For the text-containing cell, return its midpoint in (x, y) coordinate format. 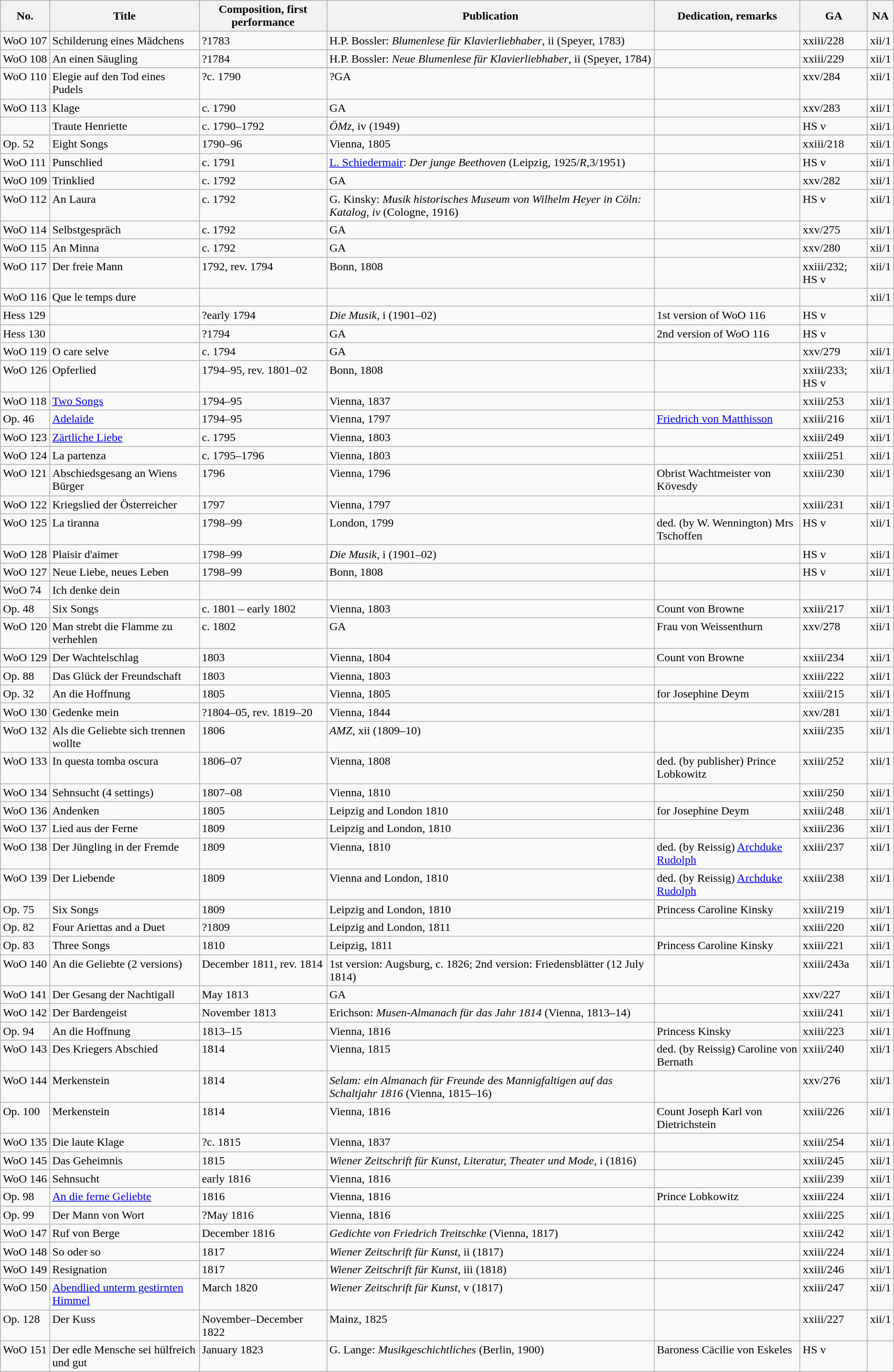
xxiii/218 (834, 144)
xxiii/243a (834, 970)
xxiii/227 (834, 1325)
Wiener Zeitschrift für Kunst, iii (1818) (490, 1269)
Que le temps dure (124, 297)
Gedenke mein (124, 712)
xxiii/249 (834, 437)
Wiener Zeitschrift für Kunst, Literatur, Theater und Mode, i (1816) (490, 1161)
Abschiedsgesang an Wiens Bürger (124, 480)
Op. 32 (25, 694)
Princess Kinsky (727, 1031)
WoO 120 (25, 633)
WoO 116 (25, 297)
WoO 134 (25, 792)
xxiii/242 (834, 1233)
c. 1791 (263, 162)
Op. 94 (25, 1031)
Op. 99 (25, 1215)
?1784 (263, 59)
xxiii/252 (834, 768)
xxv/279 (834, 352)
In questa tomba oscura (124, 768)
WoO 110 (25, 83)
NA (881, 16)
xxiii/254 (834, 1142)
xxiii/219 (834, 909)
?May 1816 (263, 1215)
xxiii/230 (834, 480)
1794–95, rev. 1801–02 (263, 376)
Op. 100 (25, 1118)
ded. (by W. Wennington) Mrs Tschoffen (727, 529)
Trinklied (124, 180)
xxiii/234 (834, 658)
c. 1802 (263, 633)
Der freie Mann (124, 272)
Leipzig, 1811 (490, 945)
Wiener Zeitschrift für Kunst, v (1817) (490, 1294)
xxiii/247 (834, 1294)
Prince Lobkowitz (727, 1197)
AMZ, xii (1809–10) (490, 737)
December 1816 (263, 1233)
xxv/275 (834, 230)
Selam: ein Almanach für Freunde des Mannigfaltigen auf das Schaltjahr 1816 (Vienna, 1815–16) (490, 1087)
Publication (490, 16)
WoO 113 (25, 108)
xxiii/223 (834, 1031)
WoO 137 (25, 829)
Vienna, 1808 (490, 768)
H.P. Bossler: Blumenlese für Klavierliebhaber, ii (Speyer, 1783) (490, 41)
xxiii/246 (834, 1269)
1792, rev. 1794 (263, 272)
WoO 147 (25, 1233)
Dedication, remarks (727, 16)
WoO 128 (25, 554)
?c. 1815 (263, 1142)
So oder so (124, 1251)
Man strebt die Flamme zu verhehlen (124, 633)
Mainz, 1825 (490, 1325)
xxiii/232; HS v (834, 272)
?1804–05, rev. 1819–20 (263, 712)
WoO 115 (25, 248)
An Laura (124, 205)
xxiii/241 (834, 1013)
1790–96 (263, 144)
ded. (by Reissig) Caroline von Bernath (727, 1056)
Count Joseph Karl von Dietrichstein (727, 1118)
?1809 (263, 927)
Selbstgespräch (124, 230)
Op. 88 (25, 676)
xxiii/228 (834, 41)
Hess 129 (25, 316)
xxiii/236 (834, 829)
xxiii/226 (834, 1118)
xxiii/221 (834, 945)
?1783 (263, 41)
G. Kinsky: Musik historisches Museum von Wilhelm Heyer in Cöln: Katalog, iv (Cologne, 1916) (490, 205)
WoO 124 (25, 455)
early 1816 (263, 1179)
xxv/278 (834, 633)
WoO 117 (25, 272)
L. Schiedermair: Der junge Beethoven (Leipzig, 1925/R,3/1951) (490, 162)
1807–08 (263, 792)
January 1823 (263, 1357)
Op. 75 (25, 909)
WoO 119 (25, 352)
WoO 151 (25, 1357)
Wiener Zeitschrift für Kunst, ii (1817) (490, 1251)
?1794 (263, 334)
Gedichte von Friedrich Treitschke (Vienna, 1817) (490, 1233)
xxiii/238 (834, 884)
Erichson: Musen-Almanach für das Jahr 1814 (Vienna, 1813–14) (490, 1013)
May 1813 (263, 995)
WoO 111 (25, 162)
xxiii/237 (834, 854)
Lied aus der Ferne (124, 829)
Der Wachtelschlag (124, 658)
1806 (263, 737)
Opferlied (124, 376)
Der edle Mensche sei hülfreich und gut (124, 1357)
An Minna (124, 248)
Das Glück der Freundschaft (124, 676)
November 1813 (263, 1013)
Op. 52 (25, 144)
WoO 149 (25, 1269)
WoO 107 (25, 41)
1st version of WoO 116 (727, 316)
c. 1795 (263, 437)
Der Mann von Wort (124, 1215)
Der Bardengeist (124, 1013)
WoO 148 (25, 1251)
Traute Henriette (124, 126)
Das Geheimnis (124, 1161)
WoO 121 (25, 480)
1806–07 (263, 768)
c. 1790–1792 (263, 126)
WoO 109 (25, 180)
Resignation (124, 1269)
London, 1799 (490, 529)
Adelaide (124, 419)
xxiii/217 (834, 609)
Two Songs (124, 401)
xxiii/215 (834, 694)
WoO 144 (25, 1087)
Op. 98 (25, 1197)
WoO 140 (25, 970)
Elegie auf den Tod eines Pudels (124, 83)
WoO 129 (25, 658)
Title (124, 16)
ded. (by publisher) Prince Lobkowitz (727, 768)
WoO 123 (25, 437)
Der Liebende (124, 884)
Kriegslied der Österreicher (124, 505)
WoO 142 (25, 1013)
ÖMz, iv (1949) (490, 126)
Ich denke dein (124, 590)
xxv/281 (834, 712)
Der Jüngling in der Fremde (124, 854)
Andenken (124, 811)
Plaisir d'aimer (124, 554)
Obrist Wachtmeister von Kövesdy (727, 480)
xxiii/235 (834, 737)
xxiii/231 (834, 505)
WoO 143 (25, 1056)
WoO 122 (25, 505)
La tiranna (124, 529)
Op. 83 (25, 945)
Op. 128 (25, 1325)
March 1820 (263, 1294)
xxiii/229 (834, 59)
1810 (263, 945)
xxiii/216 (834, 419)
1816 (263, 1197)
Die laute Klage (124, 1142)
WoO 114 (25, 230)
1813–15 (263, 1031)
xxv/284 (834, 83)
An die Geliebte (2 versions) (124, 970)
xxiii/239 (834, 1179)
xxiii/248 (834, 811)
Composition, first performance (263, 16)
xxv/280 (834, 248)
c. 1790 (263, 108)
Sehnsucht (4 settings) (124, 792)
xxiii/240 (834, 1056)
WoO 118 (25, 401)
WoO 112 (25, 205)
La partenza (124, 455)
xxv/282 (834, 180)
WoO 133 (25, 768)
xxiii/250 (834, 792)
Vienna, 1844 (490, 712)
WoO 74 (25, 590)
?early 1794 (263, 316)
WoO 141 (25, 995)
c. 1794 (263, 352)
WoO 125 (25, 529)
WoO 150 (25, 1294)
WoO 132 (25, 737)
Abendlied unterm gestirnten Himmel (124, 1294)
Ruf von Berge (124, 1233)
xxiii/225 (834, 1215)
WoO 139 (25, 884)
Des Kriegers Abschied (124, 1056)
WoO 126 (25, 376)
Neue Liebe, neues Leben (124, 572)
Op. 48 (25, 609)
WoO 130 (25, 712)
c. 1801 – early 1802 (263, 609)
Friedrich von Matthisson (727, 419)
Vienna, 1815 (490, 1056)
1st version: Augsburg, c. 1826; 2nd version: Friedensblätter (12 July 1814) (490, 970)
Vienna, 1796 (490, 480)
1815 (263, 1161)
WoO 127 (25, 572)
?GA (490, 83)
2nd version of WoO 116 (727, 334)
No. (25, 16)
xxv/276 (834, 1087)
Leipzig and London, 1811 (490, 927)
November–December 1822 (263, 1325)
xxiii/220 (834, 927)
xxiii/233; HS v (834, 376)
Four Ariettas and a Duet (124, 927)
WoO 136 (25, 811)
Der Gesang der Nachtigall (124, 995)
1796 (263, 480)
Der Kuss (124, 1325)
WoO 138 (25, 854)
xxiii/251 (834, 455)
Schilderung eines Mädchens (124, 41)
Frau von Weissenthurn (727, 633)
Als die Geliebte sich trennen wollte (124, 737)
xxv/227 (834, 995)
Vienna and London, 1810 (490, 884)
WoO 146 (25, 1179)
1797 (263, 505)
Vienna, 1804 (490, 658)
WoO 108 (25, 59)
xxiii/222 (834, 676)
H.P. Bossler: Neue Blumenlese für Klavierliebhaber, ii (Speyer, 1784) (490, 59)
Punschlied (124, 162)
Op. 46 (25, 419)
December 1811, rev. 1814 (263, 970)
Three Songs (124, 945)
Op. 82 (25, 927)
WoO 145 (25, 1161)
xxv/283 (834, 108)
Hess 130 (25, 334)
xxiii/253 (834, 401)
c. 1795–1796 (263, 455)
Zärtliche Liebe (124, 437)
O care selve (124, 352)
An die ferne Geliebte (124, 1197)
G. Lange: Musikgeschichtliches (Berlin, 1900) (490, 1357)
Klage (124, 108)
Eight Songs (124, 144)
Baroness Cäcilie von Eskeles (727, 1357)
Sehnsucht (124, 1179)
xxiii/245 (834, 1161)
An einen Säugling (124, 59)
?c. 1790 (263, 83)
WoO 135 (25, 1142)
Leipzig and London 1810 (490, 811)
